Determine the [x, y] coordinate at the center of the cell enclosing the given text.  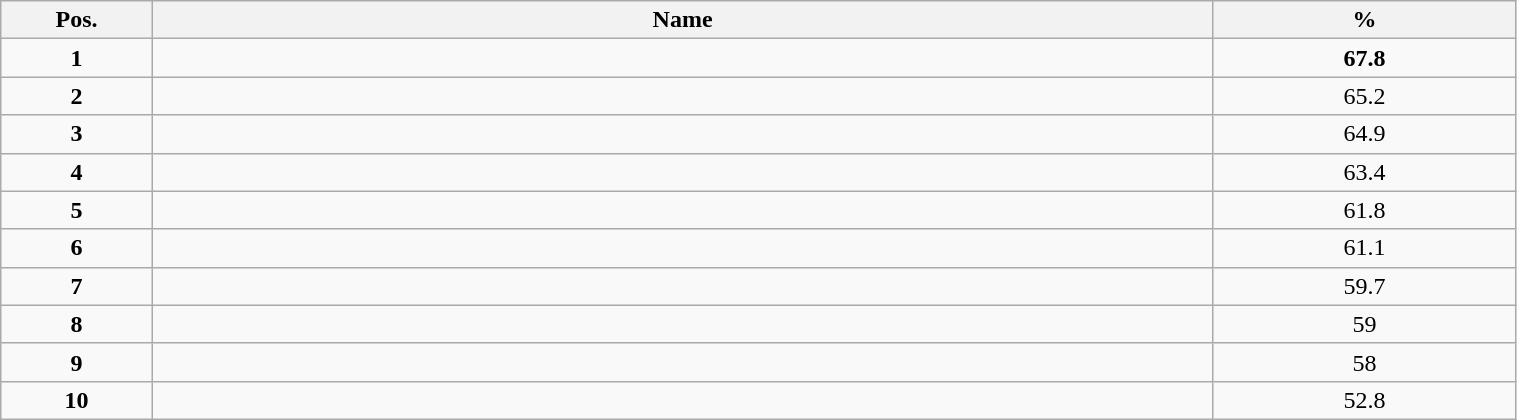
Pos. [77, 20]
64.9 [1364, 134]
5 [77, 210]
10 [77, 400]
61.1 [1364, 248]
9 [77, 362]
58 [1364, 362]
6 [77, 248]
67.8 [1364, 58]
Name [682, 20]
4 [77, 172]
1 [77, 58]
8 [77, 324]
65.2 [1364, 96]
61.8 [1364, 210]
7 [77, 286]
59.7 [1364, 286]
% [1364, 20]
59 [1364, 324]
2 [77, 96]
52.8 [1364, 400]
3 [77, 134]
63.4 [1364, 172]
